For the text-containing cell, return its midpoint in (X, Y) coordinate format. 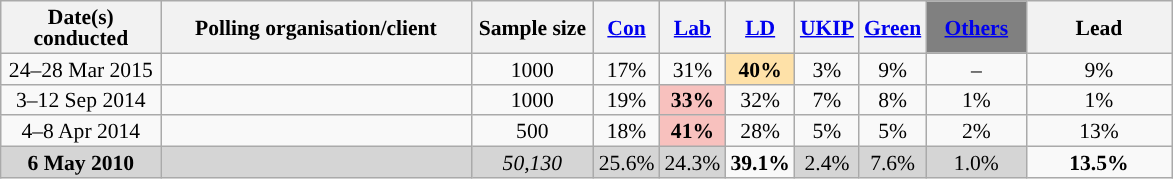
3% (827, 68)
2.4% (827, 162)
6 May 2010 (81, 162)
19% (627, 100)
8% (892, 100)
Con (627, 27)
13% (1098, 132)
24.3% (693, 162)
Sample size (532, 27)
Date(s)conducted (81, 27)
Green (892, 27)
3–12 Sep 2014 (81, 100)
4–8 Apr 2014 (81, 132)
17% (627, 68)
39.1% (760, 162)
Lead (1098, 27)
41% (693, 132)
28% (760, 132)
UKIP (827, 27)
LD (760, 27)
50,130 (532, 162)
1.0% (976, 162)
2% (976, 132)
40% (760, 68)
500 (532, 132)
7.6% (892, 162)
Others (976, 27)
Polling organisation/client (316, 27)
7% (827, 100)
Lab (693, 27)
25.6% (627, 162)
– (976, 68)
32% (760, 100)
13.5% (1098, 162)
33% (693, 100)
24–28 Mar 2015 (81, 68)
31% (693, 68)
18% (627, 132)
